Capture the cell that displays the provided text and extract its (X, Y) central coordinate. 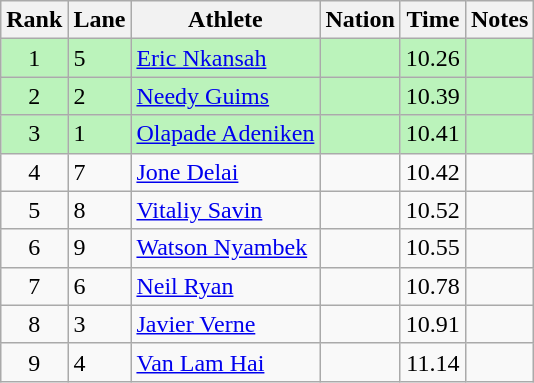
Van Lam Hai (226, 362)
Lane (100, 20)
Needy Guims (226, 96)
Athlete (226, 20)
Vitaliy Savin (226, 210)
10.91 (432, 324)
10.52 (432, 210)
10.55 (432, 248)
10.42 (432, 172)
10.26 (432, 58)
Nation (360, 20)
Notes (499, 20)
10.78 (432, 286)
10.41 (432, 134)
Eric Nkansah (226, 58)
Time (432, 20)
Neil Ryan (226, 286)
Javier Verne (226, 324)
10.39 (432, 96)
Olapade Adeniken (226, 134)
11.14 (432, 362)
Watson Nyambek (226, 248)
Rank (34, 20)
Jone Delai (226, 172)
